Output the (X, Y) coordinate of the center of the cell containing the given text.  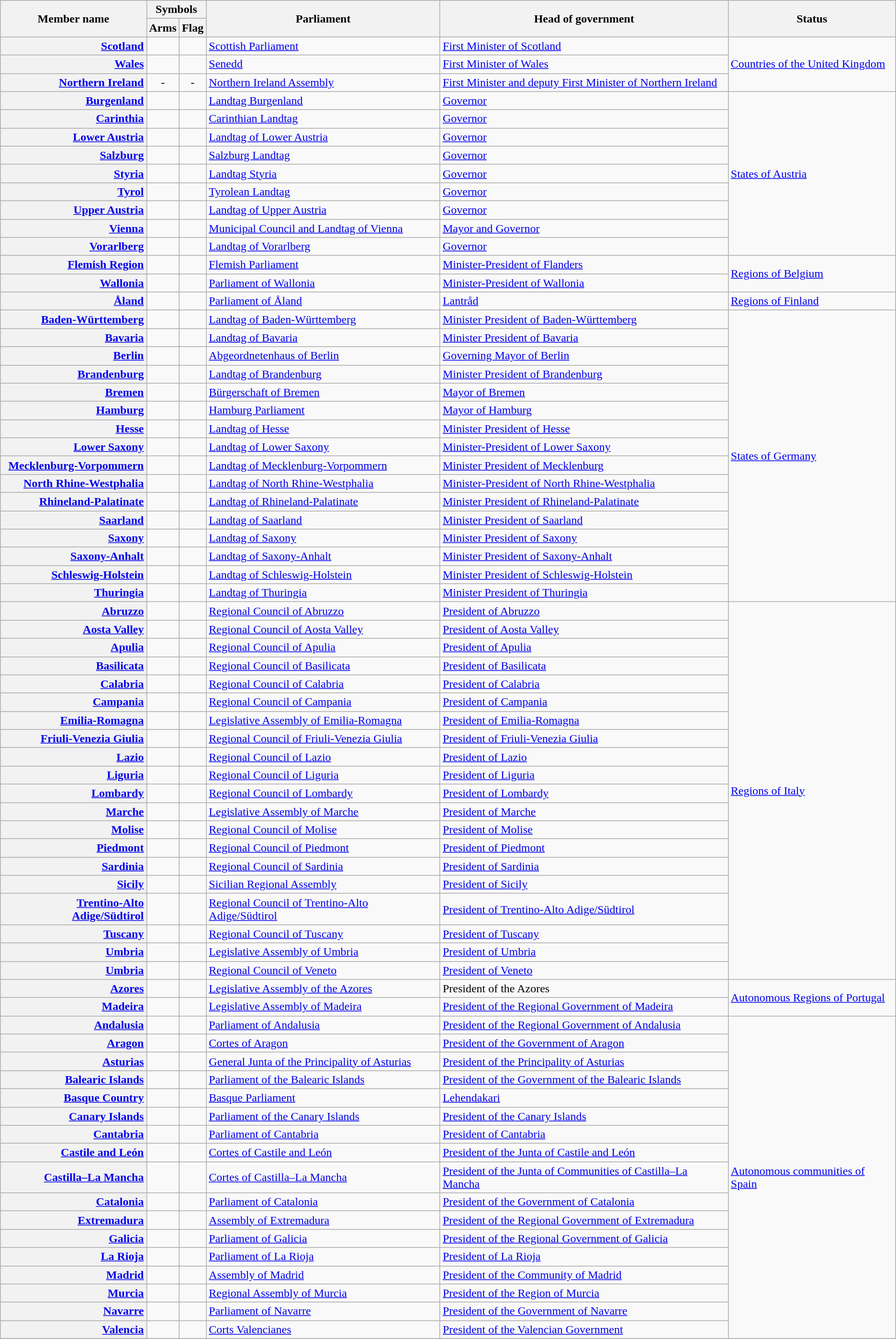
President of Campania (584, 702)
Parliament (324, 19)
Regional Council of Friuli-Venezia Giulia (324, 738)
Saarland (74, 520)
Azores (74, 988)
Molise (74, 830)
President of the Regional Government of Andalusia (584, 1025)
Landtag of Saxony (324, 538)
President of Trentino-Alto Adige/Südtirol (584, 909)
Arms (163, 28)
President of the Regional Government of Madeira (584, 1007)
Cortes of Aragon (324, 1043)
Flag (192, 28)
Lantråd (584, 301)
Regions of Italy (812, 791)
Balearic Islands (74, 1079)
Minister President of Brandenburg (584, 374)
President of the Government of Navarre (584, 1311)
President of Piedmont (584, 848)
Upper Austria (74, 210)
Landtag of Saarland (324, 520)
President of Sardinia (584, 866)
President of the Government of Catalonia (584, 1202)
President of Emilia-Romagna (584, 720)
Valencia (74, 1329)
Lehendakari (584, 1098)
Cantabria (74, 1135)
Landtag Burgenland (324, 101)
President of Liguria (584, 775)
North Rhine-Westphalia (74, 483)
Minister-President of Flanders (584, 265)
Basque Parliament (324, 1098)
Aragon (74, 1043)
Rhineland-Palatinate (74, 501)
Landtag of Rhineland-Palatinate (324, 501)
President of the Government of the Balearic Islands (584, 1079)
Abgeordnetenhaus of Berlin (324, 356)
Vienna (74, 228)
Regional Council of Piedmont (324, 848)
Andalusia (74, 1025)
Regional Council of Lombardy (324, 793)
Sicilian Regional Assembly (324, 885)
Sardinia (74, 866)
Navarre (74, 1311)
Legislative Assembly of Umbria (324, 952)
Landtag of Bavaria (324, 338)
Styria (74, 173)
President of Tuscany (584, 934)
Madeira (74, 1007)
Scotland (74, 46)
Carinthian Landtag (324, 119)
Landtag of North Rhine-Westphalia (324, 483)
Minister-President of North Rhine-Westphalia (584, 483)
Bürgerschaft of Bremen (324, 392)
Parliament of Navarre (324, 1311)
Regional Assembly of Murcia (324, 1293)
Regional Council of Tuscany (324, 934)
Legislative Assembly of Marche (324, 812)
President of La Rioja (584, 1257)
Regional Council of Veneto (324, 970)
Northern Ireland (74, 82)
Murcia (74, 1293)
Hamburg Parliament (324, 410)
Wales (74, 64)
Symbols (176, 10)
Scottish Parliament (324, 46)
Member name (74, 19)
Minister-President of Lower Saxony (584, 447)
Legislative Assembly of Madeira (324, 1007)
Northern Ireland Assembly (324, 82)
President of Veneto (584, 970)
President of the Canary Islands (584, 1116)
Aosta Valley (74, 629)
Minister President of Bavaria (584, 338)
Regions of Finland (812, 301)
Parliament of Andalusia (324, 1025)
President of Aosta Valley (584, 629)
Regional Council of Apulia (324, 647)
Minister President of Rhineland-Palatinate (584, 501)
Basilicata (74, 666)
Parliament of La Rioja (324, 1257)
Lower Austria (74, 137)
Minister President of Saarland (584, 520)
President of Marche (584, 812)
Saxony-Anhalt (74, 556)
Minister President of Schleswig-Holstein (584, 575)
Berlin (74, 356)
Cortes of Castile and León (324, 1153)
Minister President of Saxony (584, 538)
Extremadura (74, 1220)
Regional Council of Sardinia (324, 866)
Brandenburg (74, 374)
Mecklenburg-Vorpommern (74, 465)
Abruzzo (74, 611)
Minister President of Thuringia (584, 593)
Castile and León (74, 1153)
Canary Islands (74, 1116)
Madrid (74, 1275)
President of the Regional Government of Galicia (584, 1238)
Asturias (74, 1061)
President of Abruzzo (584, 611)
Marche (74, 812)
Schleswig-Holstein (74, 575)
Liguria (74, 775)
Regional Council of Lazio (324, 757)
President of Lombardy (584, 793)
Salzburg (74, 155)
Calabria (74, 684)
Lazio (74, 757)
Corts Valencianes (324, 1329)
President of Umbria (584, 952)
Flemish Parliament (324, 265)
Tyrol (74, 192)
Sicily (74, 885)
Regional Council of Molise (324, 830)
Burgenland (74, 101)
Minister President of Baden-Württemberg (584, 319)
Landtag of Lower Austria (324, 137)
First Minister of Scotland (584, 46)
Autonomous Regions of Portugal (812, 998)
First Minister and deputy First Minister of Northern Ireland (584, 82)
Minister-President of Wallonia (584, 283)
President of Apulia (584, 647)
Piedmont (74, 848)
General Junta of the Principality of Asturias (324, 1061)
Landtag of Lower Saxony (324, 447)
Landtag Styria (324, 173)
Legislative Assembly of Emilia-Romagna (324, 720)
Landtag of Hesse (324, 429)
Parliament of the Balearic Islands (324, 1079)
Assembly of Madrid (324, 1275)
Mayor of Hamburg (584, 410)
Assembly of Extremadura (324, 1220)
Governing Mayor of Berlin (584, 356)
Landtag of Thuringia (324, 593)
Regional Council of Basilicata (324, 666)
States of Austria (812, 173)
First Minister of Wales (584, 64)
Lombardy (74, 793)
Parliament of Galicia (324, 1238)
States of Germany (812, 456)
Minister President of Hesse (584, 429)
Landtag of Schleswig-Holstein (324, 575)
Vorarlberg (74, 247)
President of the Government of Aragon (584, 1043)
President of Calabria (584, 684)
Åland (74, 301)
Senedd (324, 64)
Mayor and Governor (584, 228)
Landtag of Mecklenburg-Vorpommern (324, 465)
Mayor of Bremen (584, 392)
Parliament of Åland (324, 301)
Municipal Council and Landtag of Vienna (324, 228)
Regional Council of Aosta Valley (324, 629)
Regions of Belgium (812, 274)
Tuscany (74, 934)
Status (812, 19)
Regional Council of Trentino-Alto Adige/Südtirol (324, 909)
President of the Community of Madrid (584, 1275)
Castilla–La Mancha (74, 1177)
Campania (74, 702)
Countries of the United Kingdom (812, 64)
Minister President of Mecklenburg (584, 465)
President of the Junta of Communities of Castilla–La Mancha (584, 1177)
President of Sicily (584, 885)
President of the Principality of Asturias (584, 1061)
Saxony (74, 538)
Head of government (584, 19)
Minister President of Saxony-Anhalt (584, 556)
Landtag of Baden-Württemberg (324, 319)
Landtag of Upper Austria (324, 210)
Regional Council of Abruzzo (324, 611)
President of Basilicata (584, 666)
Friuli-Venezia Giulia (74, 738)
Landtag of Brandenburg (324, 374)
Baden-Württemberg (74, 319)
Tyrolean Landtag (324, 192)
Emilia-Romagna (74, 720)
Regional Council of Campania (324, 702)
Parliament of Catalonia (324, 1202)
Bremen (74, 392)
President of the Regional Government of Extremadura (584, 1220)
Cortes of Castilla–La Mancha (324, 1177)
President of Lazio (584, 757)
President of the Region of Murcia (584, 1293)
Hamburg (74, 410)
Thuringia (74, 593)
Apulia (74, 647)
Bavaria (74, 338)
President of Molise (584, 830)
Salzburg Landtag (324, 155)
President of the Junta of Castile and León (584, 1153)
Trentino-Alto Adige/Südtirol (74, 909)
Wallonia (74, 283)
Galicia (74, 1238)
Autonomous communities of Spain (812, 1177)
Parliament of Cantabria (324, 1135)
Legislative Assembly of the Azores (324, 988)
Flemish Region (74, 265)
President of Friuli-Venezia Giulia (584, 738)
La Rioja (74, 1257)
Lower Saxony (74, 447)
Parliament of the Canary Islands (324, 1116)
Carinthia (74, 119)
Landtag of Vorarlberg (324, 247)
President of the Valencian Government (584, 1329)
Landtag of Saxony-Anhalt (324, 556)
Parliament of Wallonia (324, 283)
President of Cantabria (584, 1135)
Hesse (74, 429)
Regional Council of Calabria (324, 684)
Catalonia (74, 1202)
Basque Country (74, 1098)
President of the Azores (584, 988)
Regional Council of Liguria (324, 775)
